Locate the cell with the specified text and output its [X, Y] center coordinate. 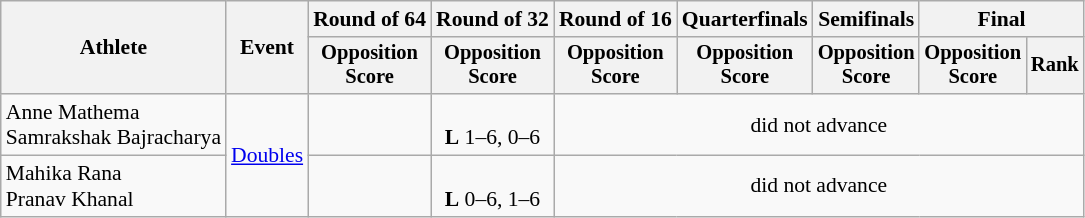
Final [1001, 19]
L 0–6, 1–6 [492, 186]
Event [267, 48]
Anne MathemaSamrakshak Bajracharya [114, 124]
Semifinals [866, 19]
Athlete [114, 48]
Mahika RanaPranav Khanal [114, 186]
L 1–6, 0–6 [492, 124]
Round of 32 [492, 19]
Round of 64 [370, 19]
Rank [1055, 66]
Doubles [267, 155]
Round of 16 [616, 19]
Quarterfinals [745, 19]
